Output the [x, y] coordinate of the center of the cell containing the given text.  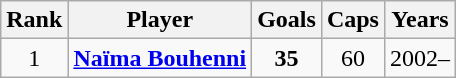
Goals [287, 20]
Caps [352, 20]
Years [420, 20]
Player [160, 20]
1 [34, 58]
Rank [34, 20]
Naïma Bouhenni [160, 58]
35 [287, 58]
60 [352, 58]
2002– [420, 58]
